Return [x, y] of the center of cell containing provided text 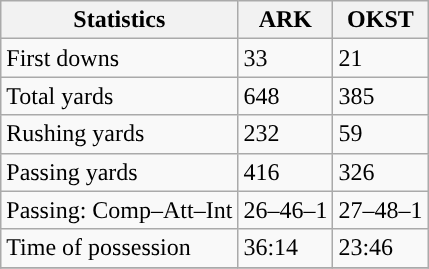
Rushing yards [120, 134]
26–46–1 [286, 210]
23:46 [380, 248]
33 [286, 58]
Time of possession [120, 248]
21 [380, 58]
27–48–1 [380, 210]
First downs [120, 58]
Statistics [120, 20]
326 [380, 172]
416 [286, 172]
59 [380, 134]
Passing: Comp–Att–Int [120, 210]
Total yards [120, 96]
Passing yards [120, 172]
OKST [380, 20]
36:14 [286, 248]
648 [286, 96]
385 [380, 96]
ARK [286, 20]
232 [286, 134]
